Detect which cell encompasses the target text, then output its (x, y) center coordinate. 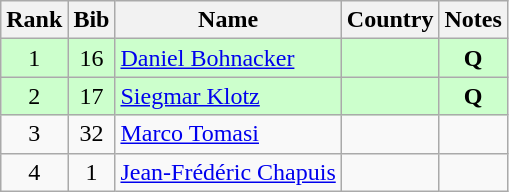
16 (92, 58)
Bib (92, 20)
Daniel Bohnacker (228, 58)
4 (34, 172)
Name (228, 20)
2 (34, 96)
3 (34, 134)
Country (390, 20)
Jean-Frédéric Chapuis (228, 172)
32 (92, 134)
17 (92, 96)
Siegmar Klotz (228, 96)
Rank (34, 20)
Marco Tomasi (228, 134)
Notes (473, 20)
